Search for the cell housing the specified text and yield its (x, y) center coordinate. 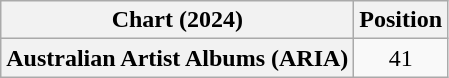
Chart (2024) (178, 20)
41 (401, 58)
Australian Artist Albums (ARIA) (178, 58)
Position (401, 20)
